Detect which cell encompasses the target text, then output its [x, y] center coordinate. 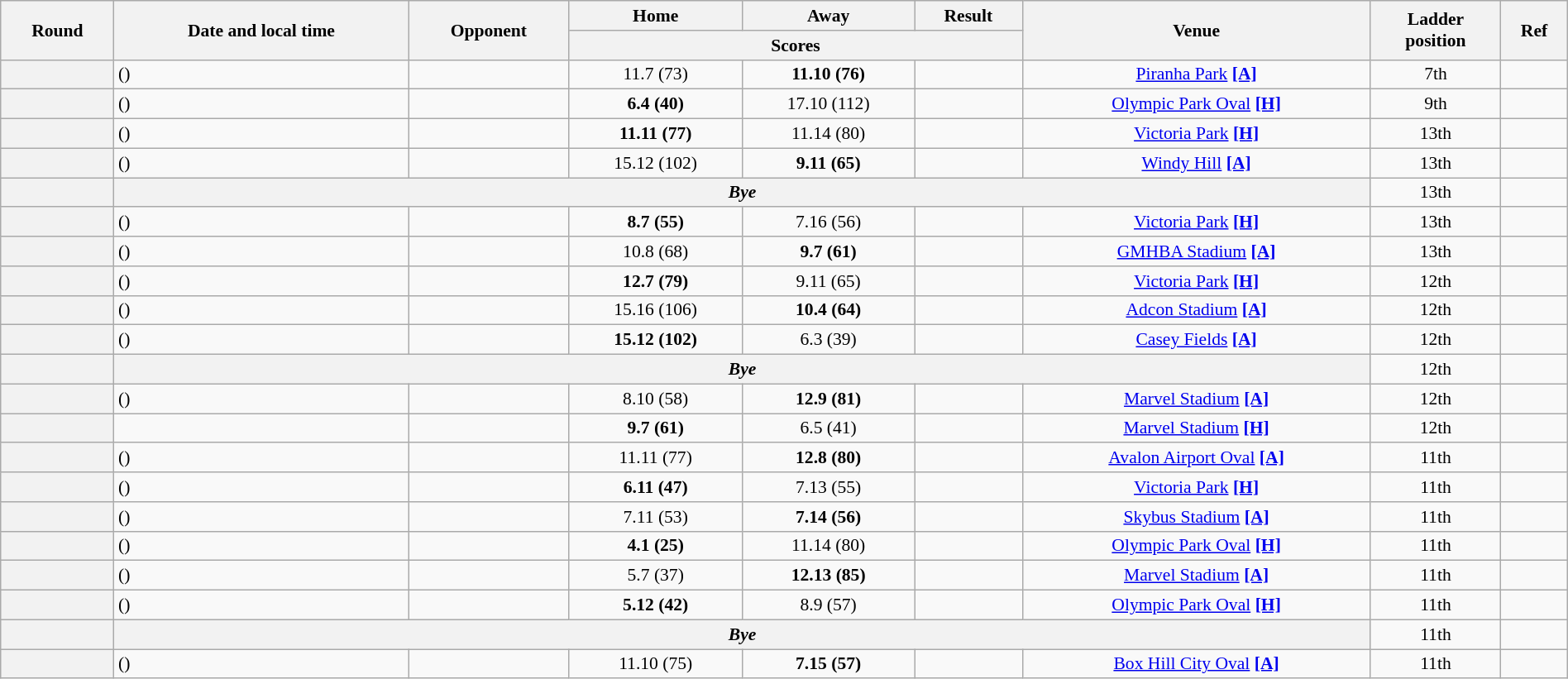
8.7 (55) [656, 222]
12.13 (85) [829, 576]
7.13 (55) [829, 487]
Box Hill City Oval [A] [1196, 664]
7.11 (53) [656, 517]
5.12 (42) [656, 605]
Marvel Stadium [H] [1196, 428]
Home [656, 16]
17.10 (112) [829, 104]
Ref [1535, 30]
Away [829, 16]
Result [968, 16]
9th [1436, 104]
6.5 (41) [829, 428]
Date and local time [261, 30]
Piranha Park [A] [1196, 74]
Round [58, 30]
11.10 (75) [656, 664]
7th [1436, 74]
7.16 (56) [829, 222]
Opponent [489, 30]
8.10 (58) [656, 399]
12.9 (81) [829, 399]
7.15 (57) [829, 664]
11.7 (73) [656, 74]
12.8 (80) [829, 458]
4.1 (25) [656, 546]
6.4 (40) [656, 104]
Skybus Stadium [A] [1196, 517]
Avalon Airport Oval [A] [1196, 458]
11.10 (76) [829, 74]
5.7 (37) [656, 576]
12.7 (79) [656, 281]
Windy Hill [A] [1196, 163]
Venue [1196, 30]
10.4 (64) [829, 310]
6.11 (47) [656, 487]
GMHBA Stadium [A] [1196, 251]
Ladderposition [1436, 30]
8.9 (57) [829, 605]
7.14 (56) [829, 517]
Casey Fields [A] [1196, 340]
6.3 (39) [829, 340]
10.8 (68) [656, 251]
15.16 (106) [656, 310]
Scores [796, 45]
Adcon Stadium [A] [1196, 310]
